Scan for the cell matching the given text and deliver its (X, Y) coordinate at center. 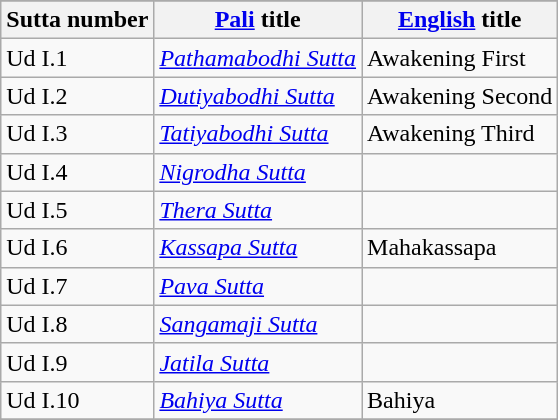
Bahiya Sutta (258, 400)
English title (460, 20)
Ud I.6 (78, 248)
Ud I.5 (78, 210)
Sutta number (78, 20)
Ud I.9 (78, 362)
Kassapa Sutta (258, 248)
Sangamaji Sutta (258, 324)
Jatila Sutta (258, 362)
Nigrodha Sutta (258, 172)
Awakening Second (460, 96)
Pava Sutta (258, 286)
Dutiyabodhi Sutta (258, 96)
Tatiyabodhi Sutta (258, 134)
Ud I.10 (78, 400)
Thera Sutta (258, 210)
Awakening Third (460, 134)
Awakening First (460, 58)
Pathamabodhi Sutta (258, 58)
Bahiya (460, 400)
Mahakassapa (460, 248)
Ud I.1 (78, 58)
Ud I.2 (78, 96)
Ud I.4 (78, 172)
Ud I.7 (78, 286)
Ud I.3 (78, 134)
Pali title (258, 20)
Ud I.8 (78, 324)
